Scan for the cell matching the given text and deliver its (x, y) coordinate at center. 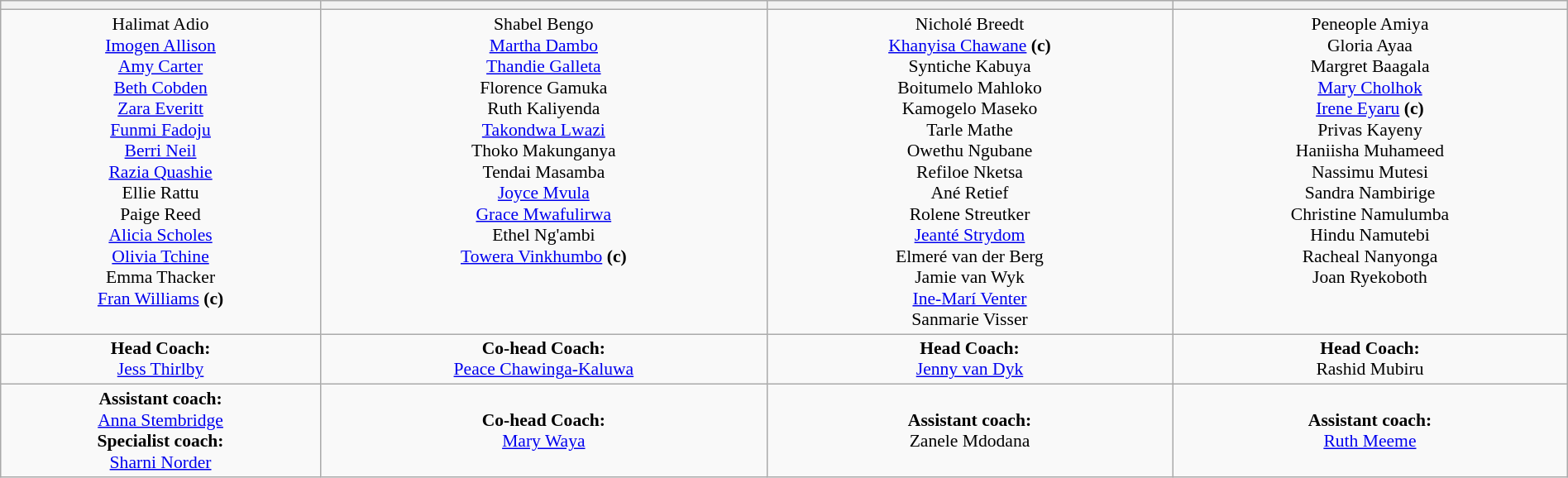
Assistant coach:Ruth Meeme (1370, 431)
Head Coach:Jenny van Dyk (969, 359)
Assistant coach:Zanele Mdodana (969, 431)
Co-head Coach:Mary Waya (543, 431)
Head Coach:Jess Thirlby (160, 359)
Assistant coach:Anna StembridgeSpecialist coach:Sharni Norder (160, 431)
Head Coach:Rashid Mubiru (1370, 359)
Co-head Coach:Peace Chawinga-Kaluwa (543, 359)
